Extract the [X, Y] coordinate from the center of the cell holding the provided text.  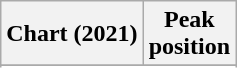
Chart (2021) [72, 34]
Peakposition [189, 34]
